Locate the cell with the specified text and output its (X, Y) center coordinate. 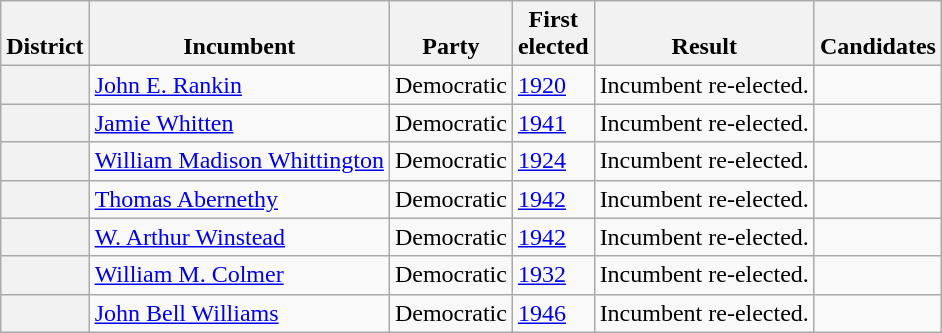
1946 (553, 313)
Party (450, 34)
1924 (553, 161)
William M. Colmer (239, 275)
1932 (553, 275)
William Madison Whittington (239, 161)
Incumbent (239, 34)
District (45, 34)
Result (704, 34)
Candidates (878, 34)
Thomas Abernethy (239, 199)
Firstelected (553, 34)
John Bell Williams (239, 313)
Jamie Whitten (239, 123)
1920 (553, 85)
1941 (553, 123)
John E. Rankin (239, 85)
W. Arthur Winstead (239, 237)
